Determine the [X, Y] coordinate at the center of the cell enclosing the given text.  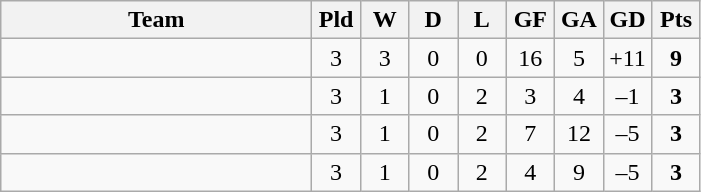
Pld [336, 20]
Team [156, 20]
GD [628, 20]
W [384, 20]
16 [530, 58]
D [434, 20]
7 [530, 134]
12 [580, 134]
Pts [676, 20]
L [482, 20]
–1 [628, 96]
GF [530, 20]
GA [580, 20]
+11 [628, 58]
5 [580, 58]
